Locate the cell with the specified text and output its (x, y) center coordinate. 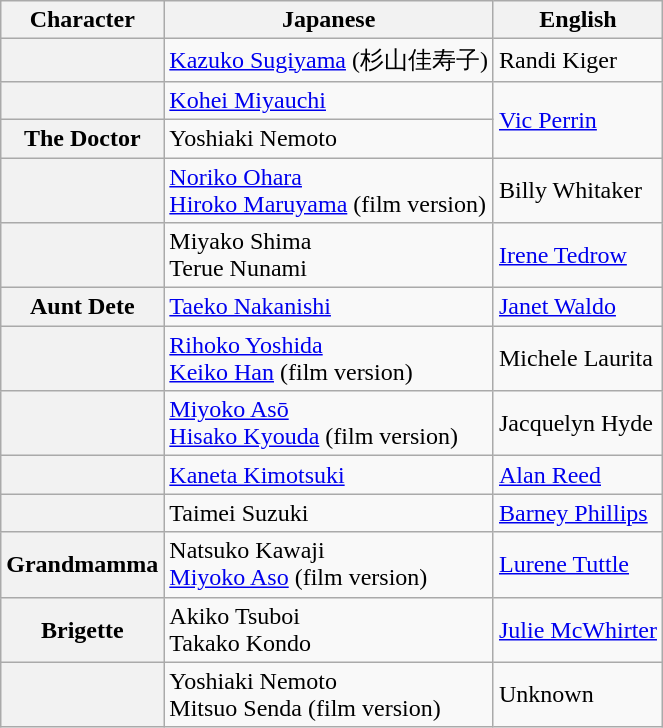
Character (82, 20)
Taeko Nakanishi (329, 307)
Akiko Tsuboi Takako Kondo (329, 630)
Rihoko Yoshida Keiko Han (film version) (329, 358)
English (578, 20)
Yoshiaki Nemoto Mitsuo Senda (film version) (329, 694)
Aunt Dete (82, 307)
Noriko Ohara Hiroko Maruyama (film version) (329, 190)
Yoshiaki Nemoto (329, 138)
Natsuko Kawaji Miyoko Aso (film version) (329, 564)
Grandmamma (82, 564)
Julie McWhirter (578, 630)
Unknown (578, 694)
Japanese (329, 20)
Kaneta Kimotsuki (329, 475)
Miyoko Asō Hisako Kyouda (film version) (329, 424)
Irene Tedrow (578, 256)
Randi Kiger (578, 60)
Vic Perrin (578, 119)
Barney Phillips (578, 513)
Jacquelyn Hyde (578, 424)
Lurene Tuttle (578, 564)
Michele Laurita (578, 358)
Alan Reed (578, 475)
The Doctor (82, 138)
Kazuko Sugiyama (杉山佳寿子) (329, 60)
Billy Whitaker (578, 190)
Kohei Miyauchi (329, 100)
Janet Waldo (578, 307)
Miyako Shima Terue Nunami (329, 256)
Brigette (82, 630)
Taimei Suzuki (329, 513)
